Find where the given text appears and provide that cell's center as (x, y) coordinate. 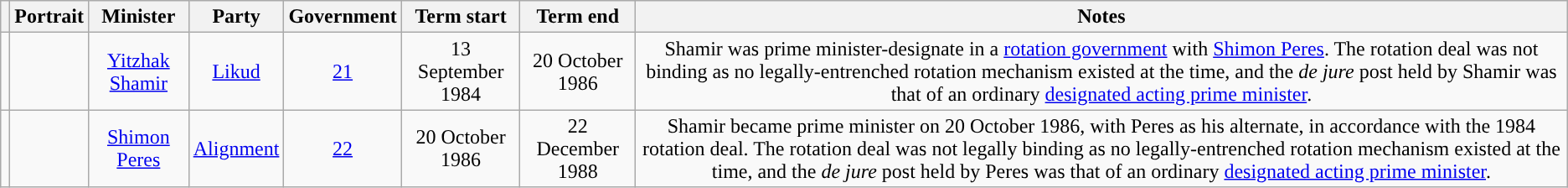
21 (343, 71)
Yitzhak Shamir (138, 71)
Minister (138, 17)
Government (343, 17)
Shimon Peres (138, 149)
22 December 1988 (578, 149)
Notes (1102, 17)
Term start (461, 17)
Party (236, 17)
13 September 1984 (461, 71)
Term end (578, 17)
Likud (236, 71)
Portrait (49, 17)
Alignment (236, 149)
22 (343, 149)
